Extract the [X, Y] coordinate from the center of the cell holding the provided text.  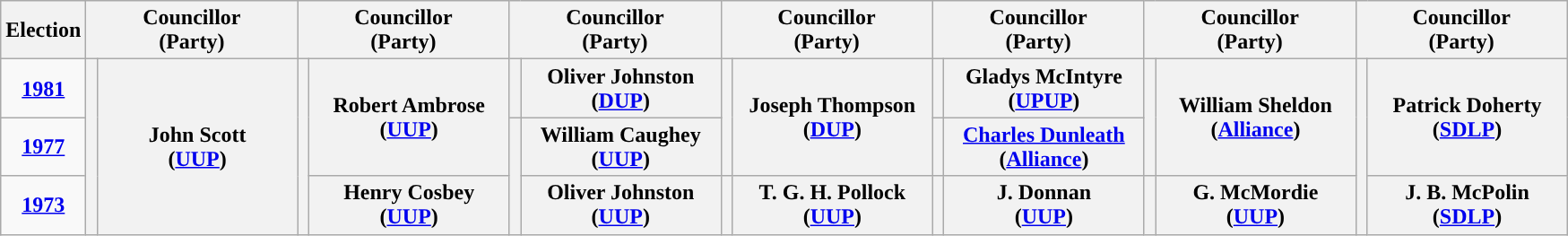
G. McMordie (UUP) [1256, 205]
T. G. H. Pollock (UUP) [833, 205]
Election [43, 31]
1973 [43, 205]
1981 [43, 88]
Gladys McIntyre (UPUP) [1044, 88]
J. B. McPolin (SDLP) [1468, 205]
John Scott (UUP) [197, 147]
J. Donnan (UUP) [1044, 205]
Oliver Johnston (UUP) [620, 205]
William Caughey (UUP) [620, 147]
Joseph Thompson (DUP) [833, 118]
William Sheldon (Alliance) [1256, 118]
Oliver Johnston (DUP) [620, 88]
Henry Cosbey (UUP) [409, 205]
Charles Dunleath (Alliance) [1044, 147]
1977 [43, 147]
Patrick Doherty (SDLP) [1468, 118]
Robert Ambrose (UUP) [409, 118]
